From the cell containing the given text, extract its center point as [X, Y] coordinate. 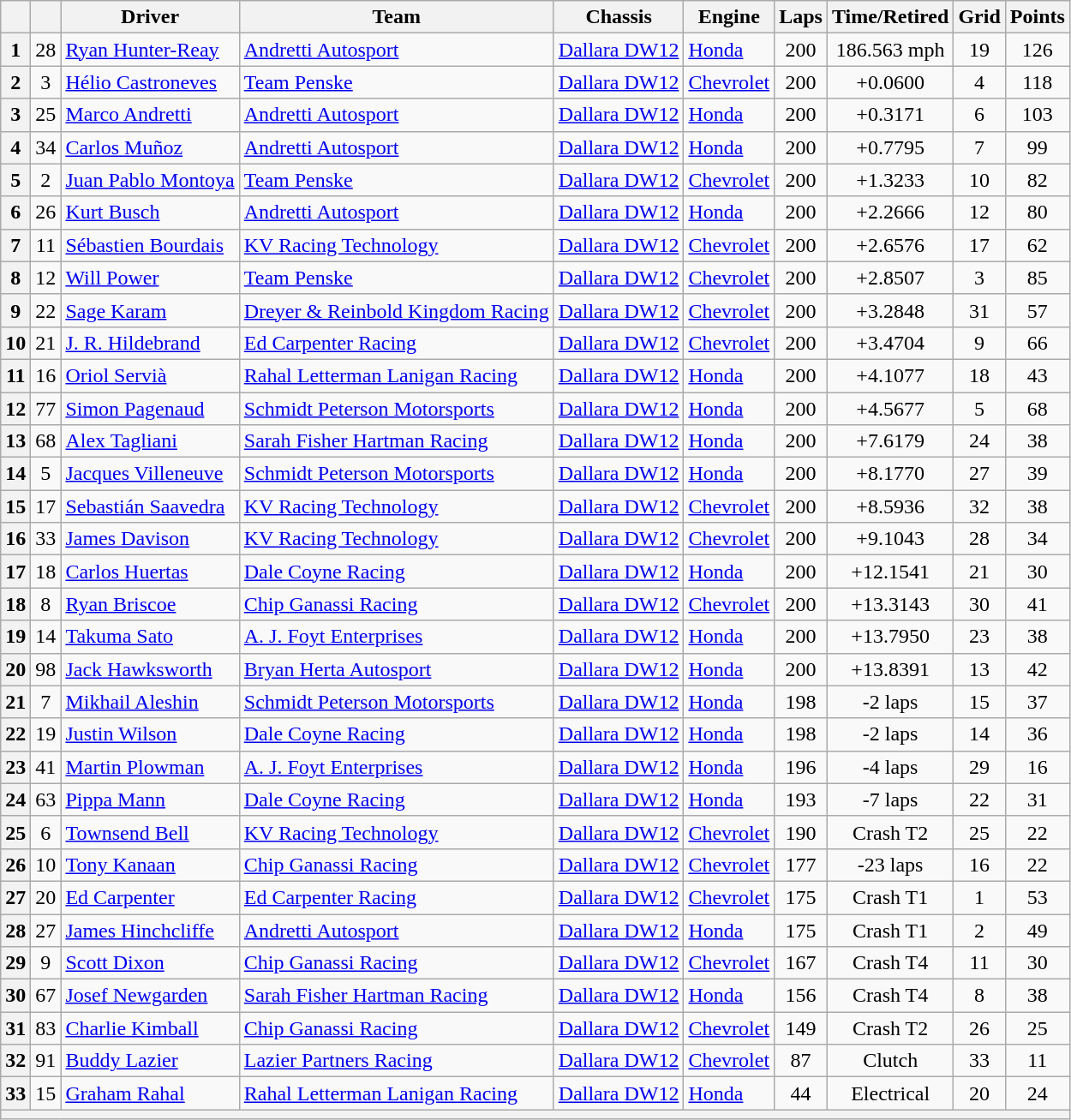
167 [801, 963]
196 [801, 767]
37 [1037, 702]
91 [46, 1061]
98 [46, 669]
+3.2848 [889, 310]
Oriol Servià [150, 375]
+2.6576 [889, 245]
57 [1037, 310]
+4.5677 [889, 409]
82 [1037, 180]
Clutch [889, 1061]
Laps [801, 17]
Team [396, 17]
Sebastián Saavedra [150, 506]
62 [1037, 245]
44 [801, 1093]
Grid [979, 17]
193 [801, 800]
Sage Karam [150, 310]
+8.5936 [889, 506]
-23 laps [889, 865]
63 [46, 800]
118 [1037, 82]
Points [1037, 17]
77 [46, 409]
43 [1037, 375]
103 [1037, 115]
Ryan Briscoe [150, 604]
+13.8391 [889, 669]
87 [801, 1061]
Townsend Bell [150, 832]
Tony Kanaan [150, 865]
J. R. Hildebrand [150, 343]
80 [1037, 213]
Graham Rahal [150, 1093]
36 [1037, 734]
Juan Pablo Montoya [150, 180]
66 [1037, 343]
Engine [729, 17]
177 [801, 865]
Will Power [150, 278]
53 [1037, 897]
Carlos Muñoz [150, 147]
Jacques Villeneuve [150, 474]
Carlos Huertas [150, 572]
186.563 mph [889, 50]
Hélio Castroneves [150, 82]
+7.6179 [889, 441]
Dreyer & Reinbold Kingdom Racing [396, 310]
Chassis [619, 17]
+3.4704 [889, 343]
+1.3233 [889, 180]
-4 laps [889, 767]
+13.7950 [889, 637]
+2.2666 [889, 213]
+12.1541 [889, 572]
Takuma Sato [150, 637]
Ed Carpenter [150, 897]
Electrical [889, 1093]
Martin Plowman [150, 767]
Marco Andretti [150, 115]
42 [1037, 669]
Time/Retired [889, 17]
190 [801, 832]
Josef Newgarden [150, 996]
49 [1037, 930]
+0.3171 [889, 115]
83 [46, 1028]
Mikhail Aleshin [150, 702]
+4.1077 [889, 375]
85 [1037, 278]
Alex Tagliani [150, 441]
Bryan Herta Autosport [396, 669]
67 [46, 996]
+8.1770 [889, 474]
99 [1037, 147]
Scott Dixon [150, 963]
Sébastien Bourdais [150, 245]
Ryan Hunter-Reay [150, 50]
James Davison [150, 539]
+9.1043 [889, 539]
156 [801, 996]
126 [1037, 50]
Driver [150, 17]
149 [801, 1028]
+0.7795 [889, 147]
+0.0600 [889, 82]
+2.8507 [889, 278]
James Hinchcliffe [150, 930]
Justin Wilson [150, 734]
+13.3143 [889, 604]
-7 laps [889, 800]
Pippa Mann [150, 800]
Kurt Busch [150, 213]
Buddy Lazier [150, 1061]
Charlie Kimball [150, 1028]
Simon Pagenaud [150, 409]
Jack Hawksworth [150, 669]
39 [1037, 474]
Lazier Partners Racing [396, 1061]
